Provide the (X, Y) coordinate of the cell's center where the given text is located.  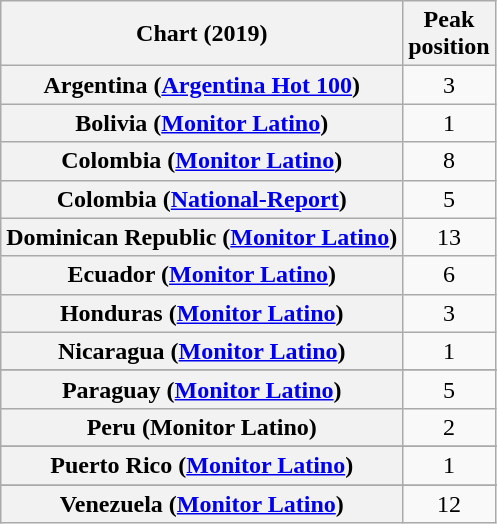
2 (449, 427)
Nicaragua (Monitor Latino) (202, 351)
Argentina (Argentina Hot 100) (202, 85)
Bolivia (Monitor Latino) (202, 123)
Ecuador (Monitor Latino) (202, 275)
Puerto Rico (Monitor Latino) (202, 465)
6 (449, 275)
12 (449, 503)
Colombia (Monitor Latino) (202, 161)
Peru (Monitor Latino) (202, 427)
Colombia (National-Report) (202, 199)
Honduras (Monitor Latino) (202, 313)
Chart (2019) (202, 34)
8 (449, 161)
Paraguay (Monitor Latino) (202, 389)
13 (449, 237)
Dominican Republic (Monitor Latino) (202, 237)
Peakposition (449, 34)
Venezuela (Monitor Latino) (202, 503)
